Capture the cell that displays the provided text and extract its [x, y] central coordinate. 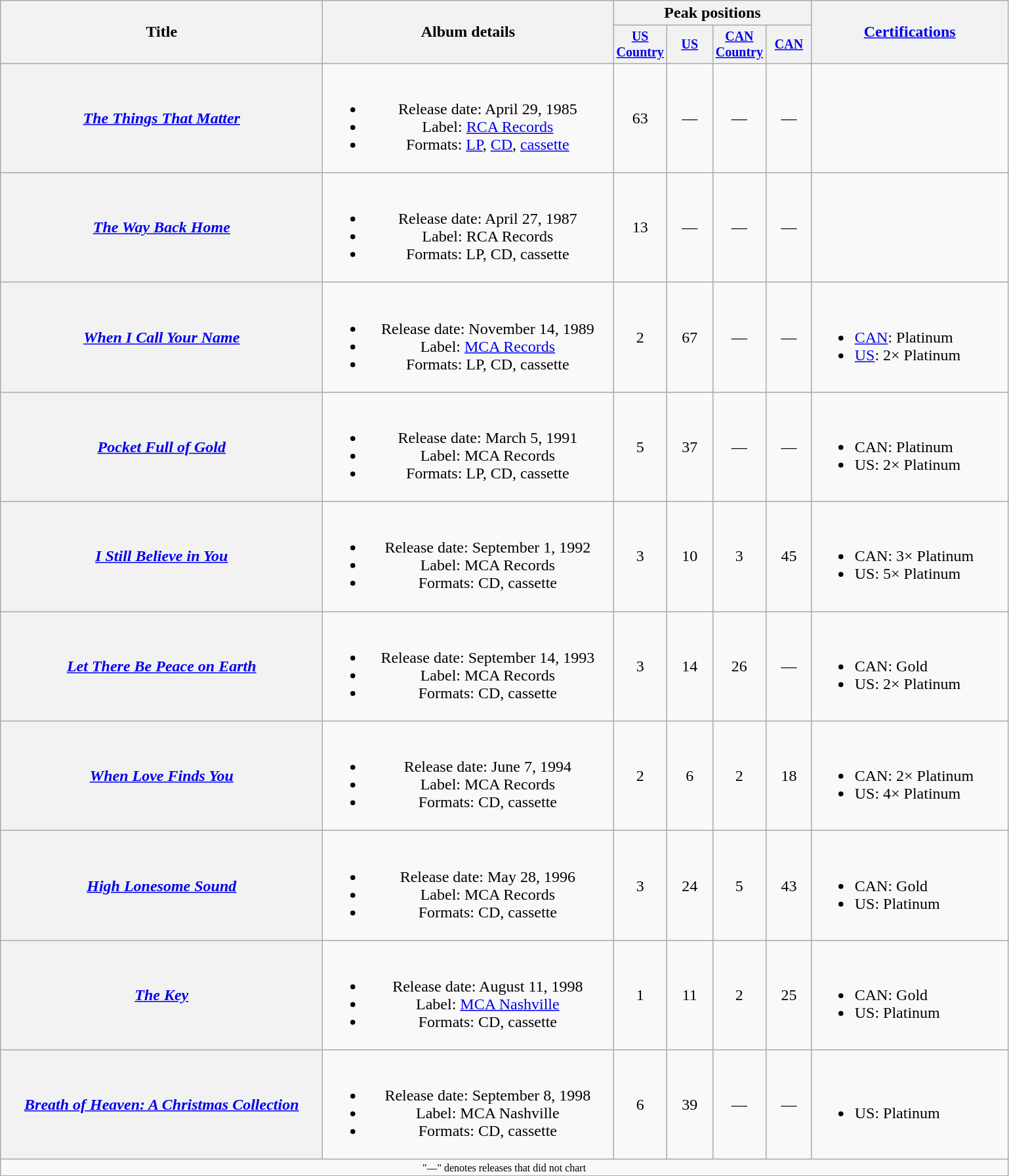
US [690, 45]
37 [690, 446]
Peak positions [712, 13]
Title [161, 32]
63 [640, 118]
Release date: April 27, 1987Label: RCA RecordsFormats: LP, CD, cassette [468, 227]
Release date: September 1, 1992Label: MCA RecordsFormats: CD, cassette [468, 556]
45 [789, 556]
The Way Back Home [161, 227]
67 [690, 337]
Album details [468, 32]
The Key [161, 995]
Release date: March 5, 1991Label: MCA RecordsFormats: LP, CD, cassette [468, 446]
24 [690, 886]
43 [789, 886]
Pocket Full of Gold [161, 446]
US Country [640, 45]
Release date: April 29, 1985Label: RCA RecordsFormats: LP, CD, cassette [468, 118]
Certifications [909, 32]
I Still Believe in You [161, 556]
Breath of Heaven: A Christmas Collection [161, 1105]
CAN [789, 45]
18 [789, 776]
11 [690, 995]
25 [789, 995]
When Love Finds You [161, 776]
13 [640, 227]
The Things That Matter [161, 118]
Release date: November 14, 1989Label: MCA RecordsFormats: LP, CD, cassette [468, 337]
CAN: 2× PlatinumUS: 4× Platinum [909, 776]
High Lonesome Sound [161, 886]
When I Call Your Name [161, 337]
Let There Be Peace on Earth [161, 667]
CAN: GoldUS: 2× Platinum [909, 667]
10 [690, 556]
Release date: May 28, 1996Label: MCA RecordsFormats: CD, cassette [468, 886]
14 [690, 667]
Release date: August 11, 1998Label: MCA NashvilleFormats: CD, cassette [468, 995]
"—" denotes releases that did not chart [504, 1167]
CAN Country [739, 45]
US: Platinum [909, 1105]
Release date: September 8, 1998Label: MCA NashvilleFormats: CD, cassette [468, 1105]
Release date: June 7, 1994Label: MCA RecordsFormats: CD, cassette [468, 776]
CAN: 3× PlatinumUS: 5× Platinum [909, 556]
26 [739, 667]
Release date: September 14, 1993Label: MCA RecordsFormats: CD, cassette [468, 667]
1 [640, 995]
39 [690, 1105]
